Scan for the cell matching the given text and deliver its (x, y) coordinate at center. 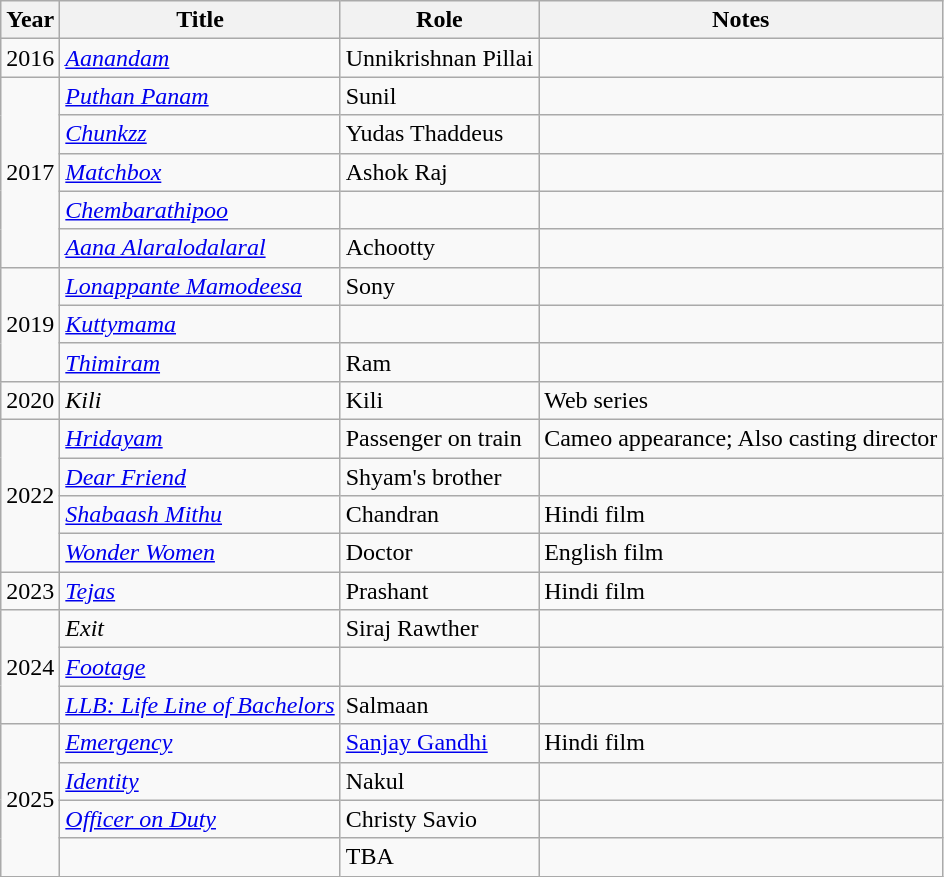
Yudas Thaddeus (439, 134)
Salmaan (439, 705)
Dear Friend (200, 477)
Unnikrishnan Pillai (439, 58)
Sunil (439, 96)
Sony (439, 286)
TBA (439, 857)
2019 (30, 324)
Kuttymama (200, 324)
Chunkzz (200, 134)
2017 (30, 172)
Sanjay Gandhi (439, 743)
2016 (30, 58)
2022 (30, 495)
Doctor (439, 553)
Matchbox (200, 172)
Siraj Rawther (439, 629)
LLB: Life Line of Bachelors (200, 705)
Nakul (439, 781)
Passenger on train (439, 438)
Prashant (439, 591)
Footage (200, 667)
Identity (200, 781)
Lonappante Mamodeesa (200, 286)
English film (741, 553)
Title (200, 20)
Tejas (200, 591)
Web series (741, 400)
Thimiram (200, 362)
Role (439, 20)
Hridayam (200, 438)
Achootty (439, 248)
2020 (30, 400)
2024 (30, 667)
Puthan Panam (200, 96)
Year (30, 20)
Aana Alaralodalaral (200, 248)
Exit (200, 629)
Emergency (200, 743)
2023 (30, 591)
Chembarathipoo (200, 210)
Officer on Duty (200, 819)
Christy Savio (439, 819)
Wonder Women (200, 553)
Notes (741, 20)
Shabaash Mithu (200, 515)
Ashok Raj (439, 172)
Chandran (439, 515)
Cameo appearance; Also casting director (741, 438)
Aanandam (200, 58)
2025 (30, 800)
Ram (439, 362)
Shyam's brother (439, 477)
